Identify which cell holds the provided text, then report its (x, y) central coordinate. 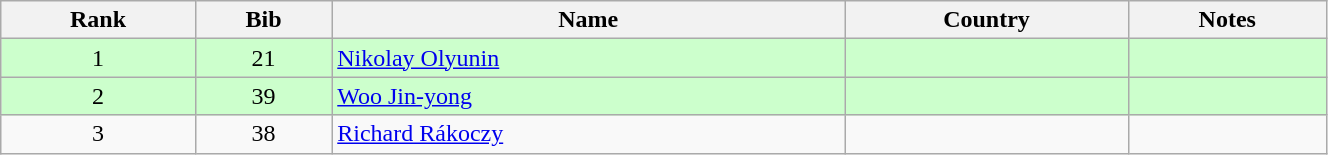
Rank (98, 20)
Name (588, 20)
Country (986, 20)
Nikolay Olyunin (588, 58)
3 (98, 134)
1 (98, 58)
Richard Rákoczy (588, 134)
Bib (263, 20)
39 (263, 96)
2 (98, 96)
21 (263, 58)
Woo Jin-yong (588, 96)
Notes (1227, 20)
38 (263, 134)
